Locate the cell with the specified text and output its [X, Y] center coordinate. 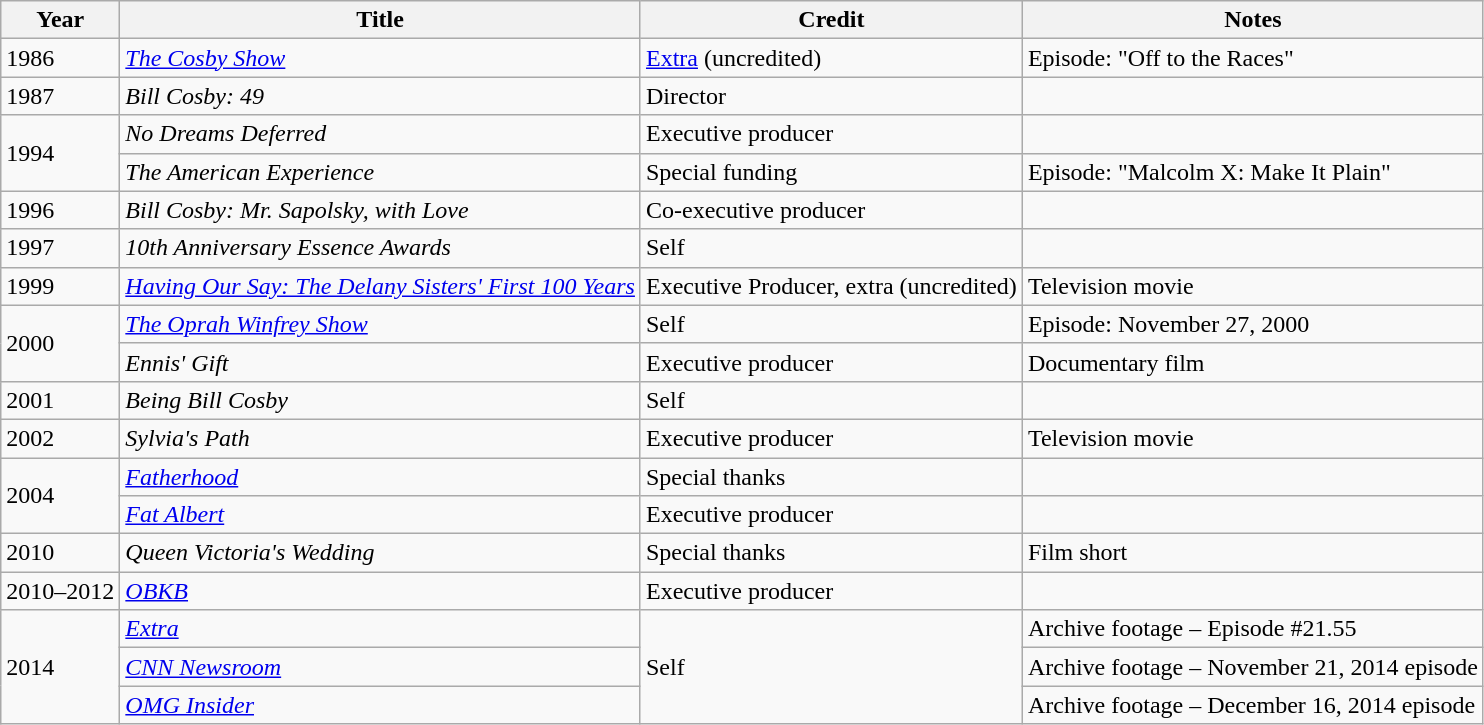
The Cosby Show [380, 58]
Sylvia's Path [380, 438]
OBKB [380, 591]
2010–2012 [60, 591]
Episode: "Off to the Races" [1252, 58]
2002 [60, 438]
Extra (uncredited) [831, 58]
1997 [60, 248]
OMG Insider [380, 705]
2010 [60, 553]
Director [831, 96]
No Dreams Deferred [380, 134]
Having Our Say: The Delany Sisters' First 100 Years [380, 286]
2004 [60, 496]
Ennis' Gift [380, 362]
Documentary film [1252, 362]
1987 [60, 96]
Executive Producer, extra (uncredited) [831, 286]
Queen Victoria's Wedding [380, 553]
1994 [60, 153]
Bill Cosby: Mr. Sapolsky, with Love [380, 210]
Archive footage – December 16, 2014 episode [1252, 705]
Archive footage – Episode #21.55 [1252, 629]
1996 [60, 210]
1986 [60, 58]
Film short [1252, 553]
Episode: November 27, 2000 [1252, 324]
Bill Cosby: 49 [380, 96]
Episode: "Malcolm X: Make It Plain" [1252, 172]
Archive footage – November 21, 2014 episode [1252, 667]
Notes [1252, 20]
2014 [60, 667]
Extra [380, 629]
CNN Newsroom [380, 667]
1999 [60, 286]
Co-executive producer [831, 210]
Title [380, 20]
The Oprah Winfrey Show [380, 324]
The American Experience [380, 172]
10th Anniversary Essence Awards [380, 248]
Being Bill Cosby [380, 400]
2001 [60, 400]
2000 [60, 343]
Year [60, 20]
Fatherhood [380, 477]
Special funding [831, 172]
Fat Albert [380, 515]
Credit [831, 20]
